Pinpoint the cell where the given text exists, returning its (x, y) midpoint coordinate. 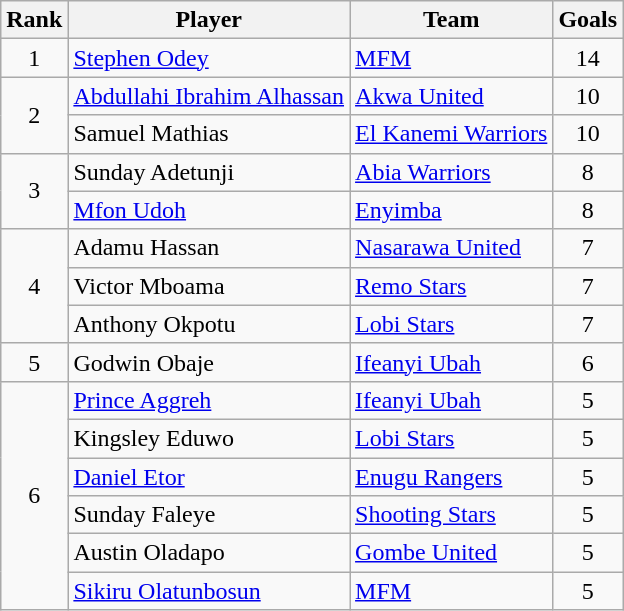
El Kanemi Warriors (452, 134)
Stephen Odey (209, 58)
Samuel Mathias (209, 134)
Gombe United (452, 553)
Sunday Faleye (209, 515)
Enugu Rangers (452, 477)
Sunday Adetunji (209, 172)
Godwin Obaje (209, 362)
Kingsley Eduwo (209, 438)
Abia Warriors (452, 172)
Rank (34, 20)
Austin Oladapo (209, 553)
Anthony Okpotu (209, 324)
2 (34, 115)
Daniel Etor (209, 477)
Remo Stars (452, 286)
Victor Mboama (209, 286)
Abdullahi Ibrahim Alhassan (209, 96)
Player (209, 20)
Goals (588, 20)
Akwa United (452, 96)
Prince Aggreh (209, 400)
4 (34, 286)
Team (452, 20)
Enyimba (452, 210)
Mfon Udoh (209, 210)
Nasarawa United (452, 248)
1 (34, 58)
Sikiru Olatunbosun (209, 591)
14 (588, 58)
Shooting Stars (452, 515)
Adamu Hassan (209, 248)
3 (34, 191)
